For the text-containing cell, return its midpoint in (X, Y) coordinate format. 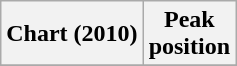
Peakposition (189, 34)
Chart (2010) (72, 34)
